Determine the [X, Y] coordinate at the center of the cell enclosing the given text.  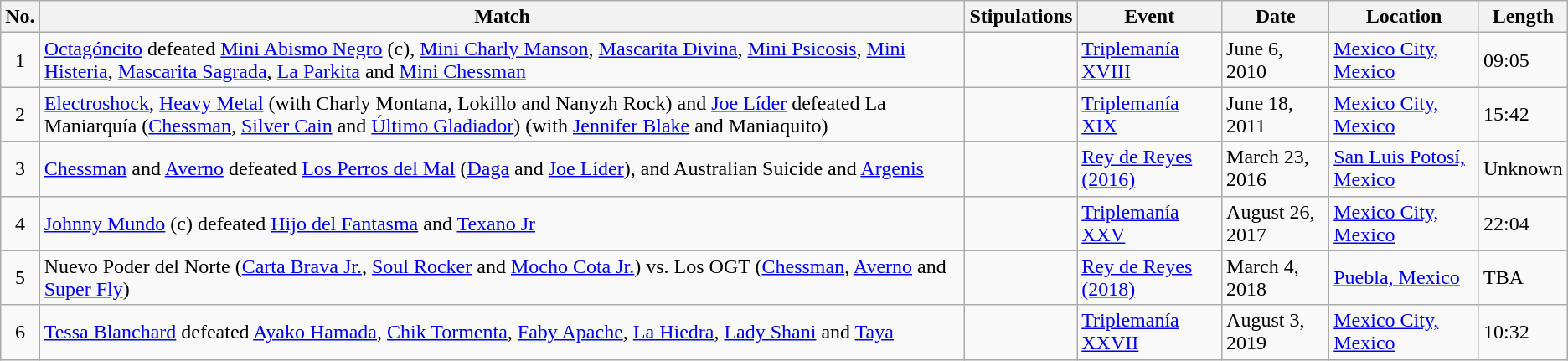
August 3, 2019 [1276, 332]
March 4, 2018 [1276, 278]
March 23, 2016 [1276, 169]
June 6, 2010 [1276, 60]
Rey de Reyes (2018) [1149, 278]
Rey de Reyes (2016) [1149, 169]
15:42 [1523, 114]
Johnny Mundo (c) defeated Hijo del Fantasma and Texano Jr [503, 223]
June 18, 2011 [1276, 114]
Stipulations [1021, 17]
Triplemanía XIX [1149, 114]
Tessa Blanchard defeated Ayako Hamada, Chik Tormenta, Faby Apache, La Hiedra, Lady Shani and Taya [503, 332]
San Luis Potosí, Mexico [1404, 169]
Date [1276, 17]
Length [1523, 17]
August 26, 2017 [1276, 223]
Unknown [1523, 169]
Chessman and Averno defeated Los Perros del Mal (Daga and Joe Líder), and Australian Suicide and Argenis [503, 169]
4 [20, 223]
2 [20, 114]
Triplemanía XXVII [1149, 332]
10:32 [1523, 332]
Triplemanía XVIII [1149, 60]
Nuevo Poder del Norte (Carta Brava Jr., Soul Rocker and Mocho Cota Jr.) vs. Los OGT (Chessman, Averno and Super Fly) [503, 278]
Event [1149, 17]
1 [20, 60]
No. [20, 17]
09:05 [1523, 60]
3 [20, 169]
Match [503, 17]
6 [20, 332]
TBA [1523, 278]
5 [20, 278]
22:04 [1523, 223]
Puebla, Mexico [1404, 278]
Triplemanía XXV [1149, 223]
Location [1404, 17]
